Output the (X, Y) coordinate of the center of the cell containing the given text.  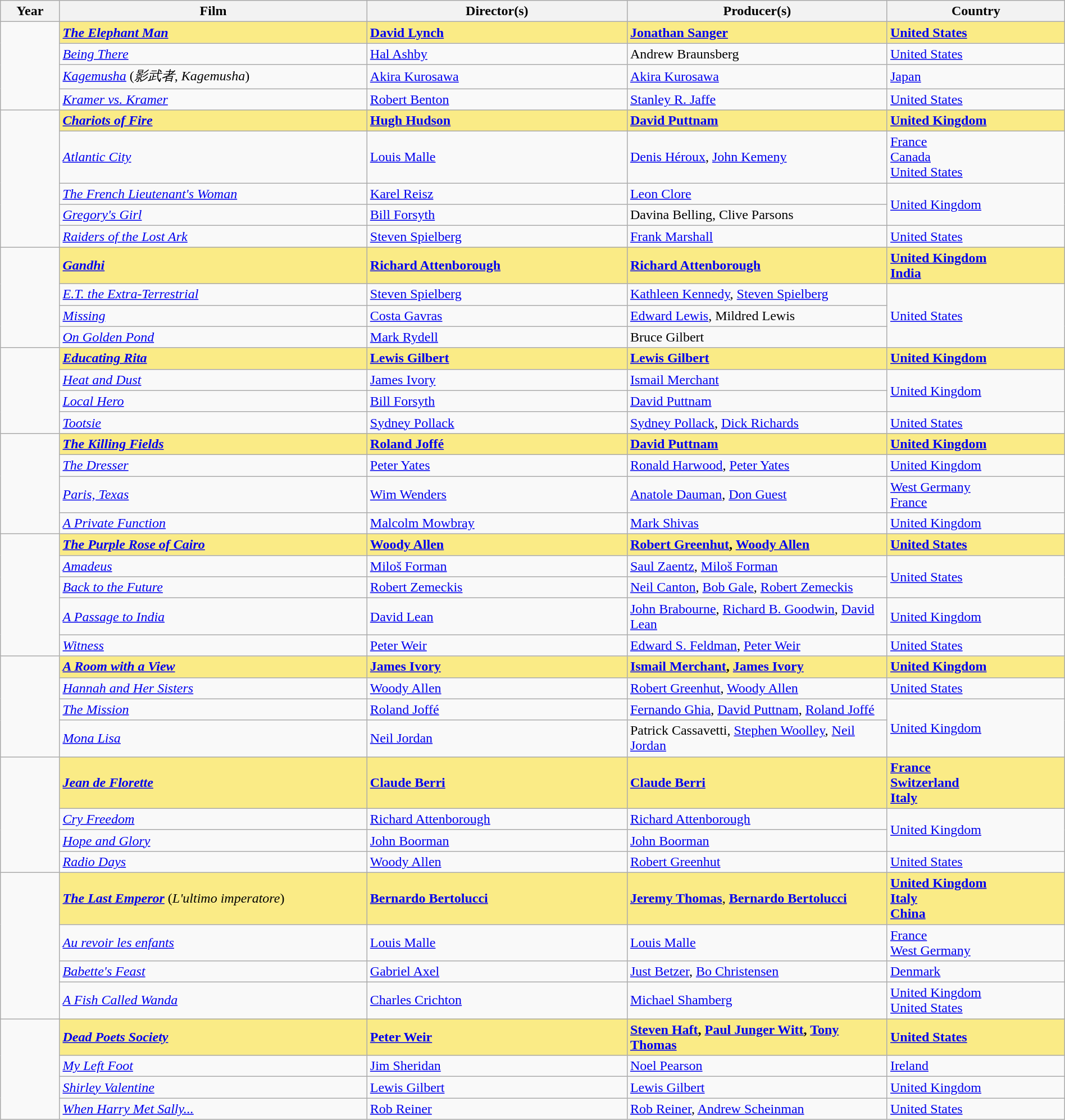
A Passage to India (213, 617)
Japan (976, 76)
Chariots of Fire (213, 121)
Neil Jordan (497, 738)
Bernardo Bertolucci (497, 898)
Jonathan Sanger (757, 33)
Raiders of the Lost Ark (213, 236)
Frank Marshall (757, 236)
Heat and Dust (213, 380)
The Dresser (213, 465)
Cry Freedom (213, 819)
Edward S. Feldman, Peter Weir (757, 645)
Babette's Feast (213, 972)
Saul Zaentz, Miloš Forman (757, 566)
Rob Reiner, Andrew Scheinman (757, 1109)
Ronald Harwood, Peter Yates (757, 465)
A Private Function (213, 523)
The French Lieutenant's Woman (213, 194)
Fernando Ghia, David Puttnam, Roland Joffé (757, 709)
Tootsie (213, 422)
Local Hero (213, 401)
Witness (213, 645)
Neil Canton, Bob Gale, Robert Zemeckis (757, 588)
Atlantic City (213, 157)
Dead Poets Society (213, 1037)
Denis Héroux, John Kemeny (757, 157)
Kramer vs. Kramer (213, 99)
Back to the Future (213, 588)
The Killing Fields (213, 444)
When Harry Met Sally... (213, 1109)
Year (30, 11)
Mona Lisa (213, 738)
Peter Yates (497, 465)
Karel Reisz (497, 194)
Miloš Forman (497, 566)
Denmark (976, 972)
FranceCanadaUnited States (976, 157)
Hugh Hudson (497, 121)
Robert Benton (497, 99)
West GermanyFrance (976, 494)
E.T. the Extra-Terrestrial (213, 294)
Producer(s) (757, 11)
A Fish Called Wanda (213, 1001)
Mark Shivas (757, 523)
David Lynch (497, 33)
Ireland (976, 1066)
Rob Reiner (497, 1109)
John Brabourne, Richard B. Goodwin, David Lean (757, 617)
Robert Greenhut (757, 862)
Malcolm Mowbray (497, 523)
Kagemusha (影武者, Kagemusha) (213, 76)
The Last Emperor (L'ultimo imperatore) (213, 898)
Hannah and Her Sisters (213, 688)
Robert Zemeckis (497, 588)
Being There (213, 54)
Charles Crichton (497, 1001)
United KingdomUnited States (976, 1001)
Michael Shamberg (757, 1001)
Hope and Glory (213, 840)
Jim Sheridan (497, 1066)
Bruce Gilbert (757, 337)
Costa Gavras (497, 316)
Edward Lewis, Mildred Lewis (757, 316)
Davina Belling, Clive Parsons (757, 215)
Leon Clore (757, 194)
David Lean (497, 617)
Mark Rydell (497, 337)
The Purple Rose of Cairo (213, 545)
United KingdomIndia (976, 265)
Noel Pearson (757, 1066)
Missing (213, 316)
Paris, Texas (213, 494)
Jeremy Thomas, Bernardo Bertolucci (757, 898)
Educating Rita (213, 358)
Director(s) (497, 11)
FranceWest Germany (976, 943)
Jean de Florette (213, 782)
Amadeus (213, 566)
Steven Haft, Paul Junger Witt, Tony Thomas (757, 1037)
My Left Foot (213, 1066)
Wim Wenders (497, 494)
Gabriel Axel (497, 972)
Gregory's Girl (213, 215)
Country (976, 11)
The Mission (213, 709)
Sydney Pollack, Dick Richards (757, 422)
Ismail Merchant (757, 380)
Radio Days (213, 862)
Kathleen Kennedy, Steven Spielberg (757, 294)
A Room with a View (213, 667)
Hal Ashby (497, 54)
Shirley Valentine (213, 1087)
Just Betzer, Bo Christensen (757, 972)
Stanley R. Jaffe (757, 99)
Film (213, 11)
FranceSwitzerlandItaly (976, 782)
United KingdomItalyChina (976, 898)
On Golden Pond (213, 337)
Sydney Pollack (497, 422)
The Elephant Man (213, 33)
Ismail Merchant, James Ivory (757, 667)
Patrick Cassavetti, Stephen Woolley, Neil Jordan (757, 738)
Gandhi (213, 265)
Andrew Braunsberg (757, 54)
Au revoir les enfants (213, 943)
Anatole Dauman, Don Guest (757, 494)
